Locate the cell with the specified text and output its [x, y] center coordinate. 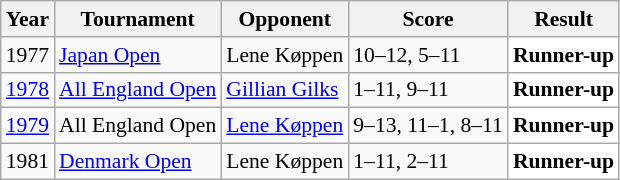
1–11, 9–11 [428, 90]
1979 [28, 126]
1978 [28, 90]
9–13, 11–1, 8–11 [428, 126]
10–12, 5–11 [428, 55]
Year [28, 19]
Tournament [138, 19]
Opponent [284, 19]
Denmark Open [138, 162]
1981 [28, 162]
1977 [28, 55]
Result [564, 19]
Gillian Gilks [284, 90]
Score [428, 19]
1–11, 2–11 [428, 162]
Japan Open [138, 55]
